Search for the cell housing the specified text and yield its [X, Y] center coordinate. 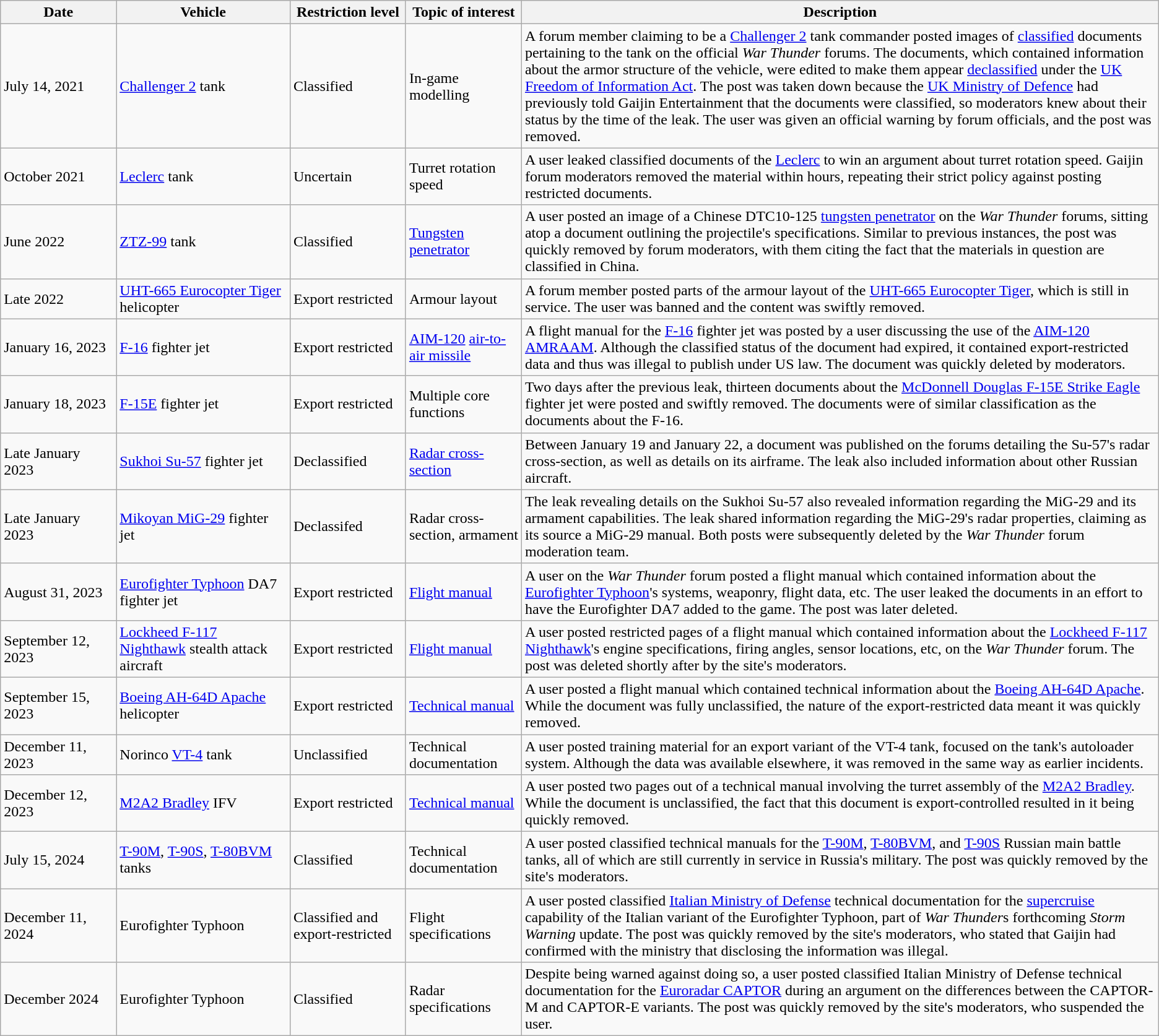
December 2024 [58, 999]
Boeing AH-64D Apache helicopter [203, 706]
In-game modelling [463, 86]
Declassified [348, 461]
Flight specifications [463, 926]
June 2022 [58, 241]
F-15E fighter jet [203, 404]
Lockheed F-117 Nighthawk stealth attack aircraft [203, 649]
Description [840, 12]
Uncertain [348, 176]
Restriction level [348, 12]
Radar cross-section [463, 461]
Turret rotation speed [463, 176]
October 2021 [58, 176]
F-16 fighter jet [203, 347]
Classified and export-restricted [348, 926]
M2A2 Bradley IFV [203, 803]
Leclerc tank [203, 176]
Radar specifications [463, 999]
Late 2022 [58, 298]
December 11, 2024 [58, 926]
Topic of interest [463, 12]
September 15, 2023 [58, 706]
Eurofighter Typhoon DA7 fighter jet [203, 592]
Tungsten penetrator [463, 241]
Vehicle [203, 12]
August 31, 2023 [58, 592]
Declassifed [348, 526]
Radar cross-section, armament [463, 526]
T-90M, T-90S, T-80BVM tanks [203, 860]
Norinco VT-4 tank [203, 754]
Armour layout [463, 298]
Multiple core functions [463, 404]
Mikoyan MiG-29 fighter jet [203, 526]
Challenger 2 tank [203, 86]
January 16, 2023 [58, 347]
July 15, 2024 [58, 860]
UHT-665 Eurocopter Tiger helicopter [203, 298]
Sukhoi Su-57 fighter jet [203, 461]
January 18, 2023 [58, 404]
Date [58, 12]
September 12, 2023 [58, 649]
December 11, 2023 [58, 754]
ZTZ-99 tank [203, 241]
July 14, 2021 [58, 86]
December 12, 2023 [58, 803]
Unclassified [348, 754]
AIM-120 air-to-air missile [463, 347]
